From the cell containing the given text, extract its center point as [X, Y] coordinate. 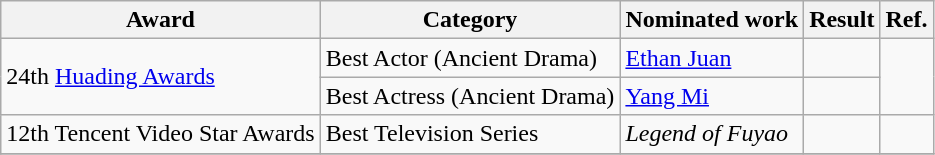
Result [842, 20]
Yang Mi [712, 96]
Ethan Juan [712, 58]
Best Actress (Ancient Drama) [470, 96]
Nominated work [712, 20]
24th Huading Awards [160, 77]
Best Television Series [470, 134]
Best Actor (Ancient Drama) [470, 58]
Ref. [906, 20]
12th Tencent Video Star Awards [160, 134]
Legend of Fuyao [712, 134]
Category [470, 20]
Award [160, 20]
